Return the (X, Y) coordinate for the center point of the cell that contains the specified text.  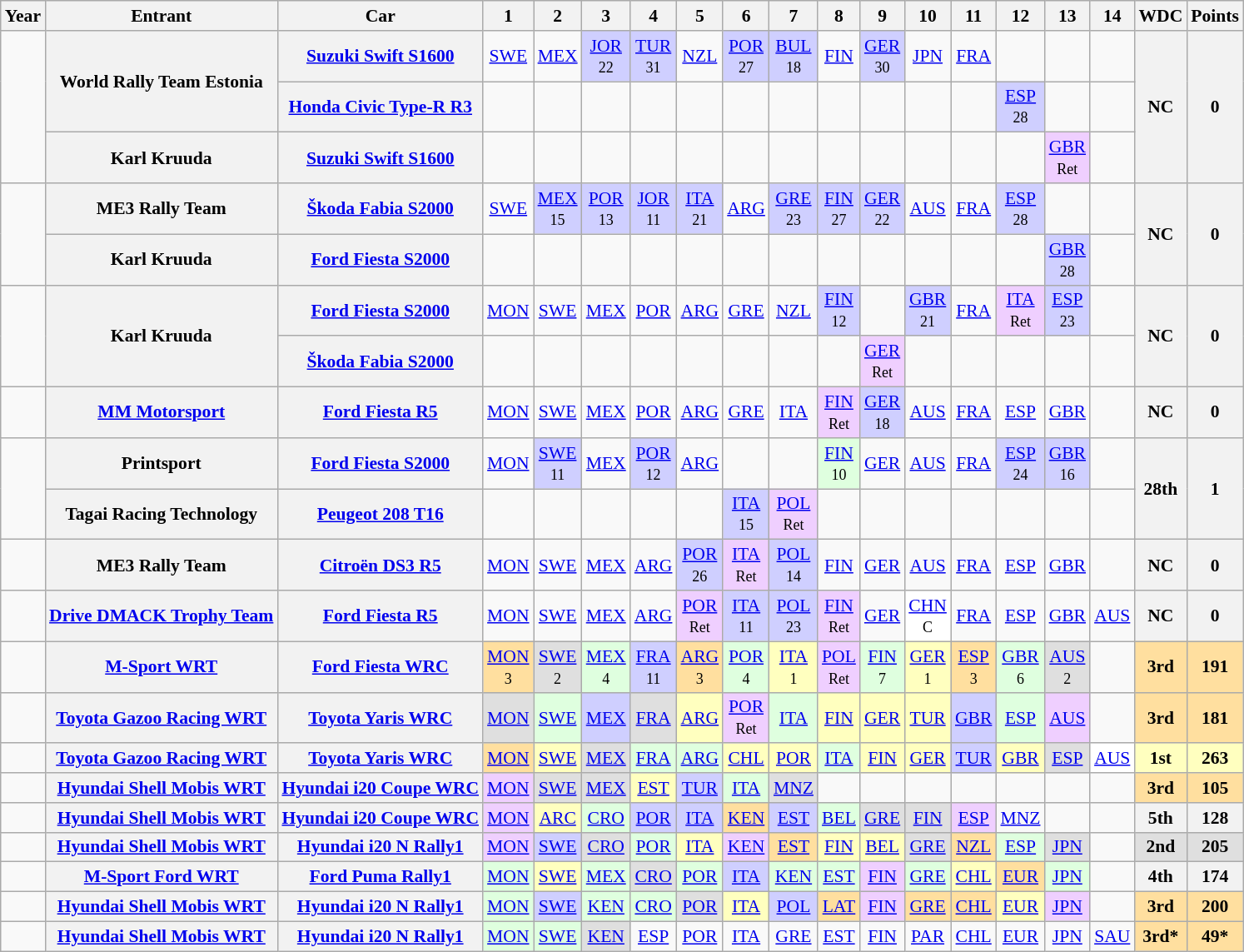
POR4 (746, 666)
POR27 (746, 57)
3 (606, 16)
GBRRet (1067, 158)
7 (794, 16)
POL23 (794, 616)
WDC (1161, 16)
205 (1215, 847)
M-Sport Ford WRT (162, 877)
174 (1215, 877)
4th (1161, 877)
GERRet (883, 361)
263 (1215, 759)
GBR28 (1067, 260)
POR26 (699, 565)
Peugeot 208 T16 (380, 515)
Year (23, 16)
2nd (1161, 847)
ITA1 (794, 666)
2 (558, 16)
CHNC (928, 616)
9 (883, 16)
Printsport (162, 463)
MEX15 (558, 208)
POL (794, 907)
SWE11 (558, 463)
GER30 (883, 57)
POR12 (654, 463)
8 (839, 16)
Car (380, 16)
POR13 (606, 208)
Drive DMACK Trophy Team (162, 616)
Ford Fiesta WRC (380, 666)
ESP23 (1067, 310)
AUS2 (1067, 666)
ESP3 (974, 666)
PAR (928, 936)
POL14 (794, 565)
GBR16 (1067, 463)
Tagai Racing Technology (162, 515)
49* (1215, 936)
GRE23 (794, 208)
5th (1161, 818)
ARC (558, 818)
3rd* (1161, 936)
Honda Civic Type-R R3 (380, 107)
FIN12 (839, 310)
FIN10 (839, 463)
4 (654, 16)
10 (928, 16)
ESP24 (1020, 463)
FIN27 (839, 208)
14 (1112, 16)
ITA11 (746, 616)
MON3 (508, 666)
World Rally Team Estonia (162, 82)
FIN7 (883, 666)
11 (974, 16)
Citroën DS3 R5 (380, 565)
GBR6 (1020, 666)
FRA11 (654, 666)
Entrant (162, 16)
12 (1020, 16)
BUL18 (794, 57)
ITA21 (699, 208)
181 (1215, 718)
GER1 (928, 666)
SAU (1112, 936)
TUR31 (654, 57)
191 (1215, 666)
128 (1215, 818)
LAT (839, 907)
SWE2 (558, 666)
1st (1161, 759)
ITA15 (746, 515)
JOR11 (654, 208)
28th (1161, 489)
13 (1067, 16)
JOR22 (606, 57)
5 (699, 16)
MM Motorsport (162, 413)
GER18 (883, 413)
200 (1215, 907)
MEX4 (606, 666)
GBR21 (928, 310)
M-Sport WRT (162, 666)
105 (1215, 788)
Points (1215, 16)
Ford Puma Rally1 (380, 877)
GER22 (883, 208)
ARG3 (699, 666)
6 (746, 16)
